Determine the [x, y] coordinate at the center of the cell enclosing the given text.  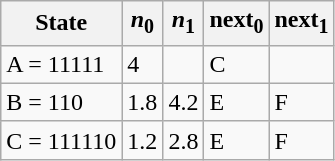
n0 [142, 23]
4.2 [184, 102]
C = 111110 [62, 140]
2.8 [184, 140]
B = 110 [62, 102]
1.2 [142, 140]
n1 [184, 23]
next1 [302, 23]
State [62, 23]
1.8 [142, 102]
A = 11111 [62, 64]
next0 [236, 23]
4 [142, 64]
C [236, 64]
